Return [x, y] of the center of cell containing provided text 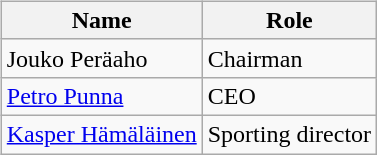
Name [102, 20]
Chairman [289, 58]
Jouko Peräaho [102, 58]
Kasper Hämäläinen [102, 134]
CEO [289, 96]
Role [289, 20]
Petro Punna [102, 96]
Sporting director [289, 134]
